Pinpoint the cell where the given text exists, returning its (X, Y) midpoint coordinate. 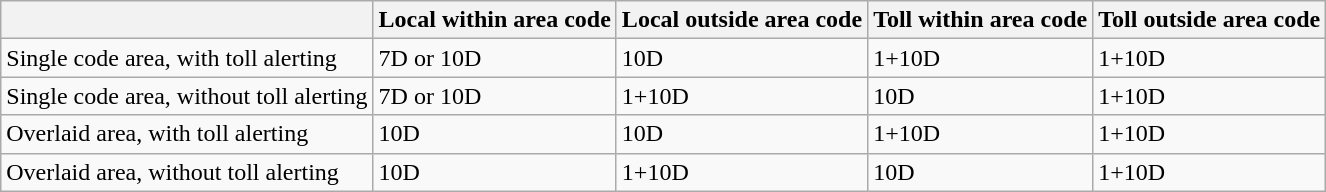
Local outside area code (742, 20)
Overlaid area, with toll alerting (187, 134)
Single code area, with toll alerting (187, 58)
Toll outside area code (1210, 20)
Overlaid area, without toll alerting (187, 172)
Toll within area code (980, 20)
Local within area code (494, 20)
Single code area, without toll alerting (187, 96)
